For the text-containing cell, return its midpoint in [x, y] coordinate format. 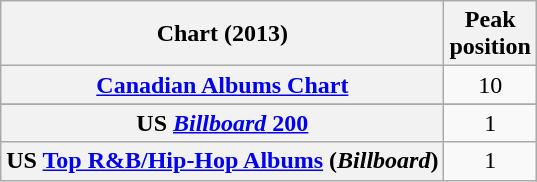
US Top R&B/Hip-Hop Albums (Billboard) [222, 161]
Peakposition [490, 34]
US Billboard 200 [222, 123]
Canadian Albums Chart [222, 85]
10 [490, 85]
Chart (2013) [222, 34]
